Search for the cell housing the specified text and yield its [X, Y] center coordinate. 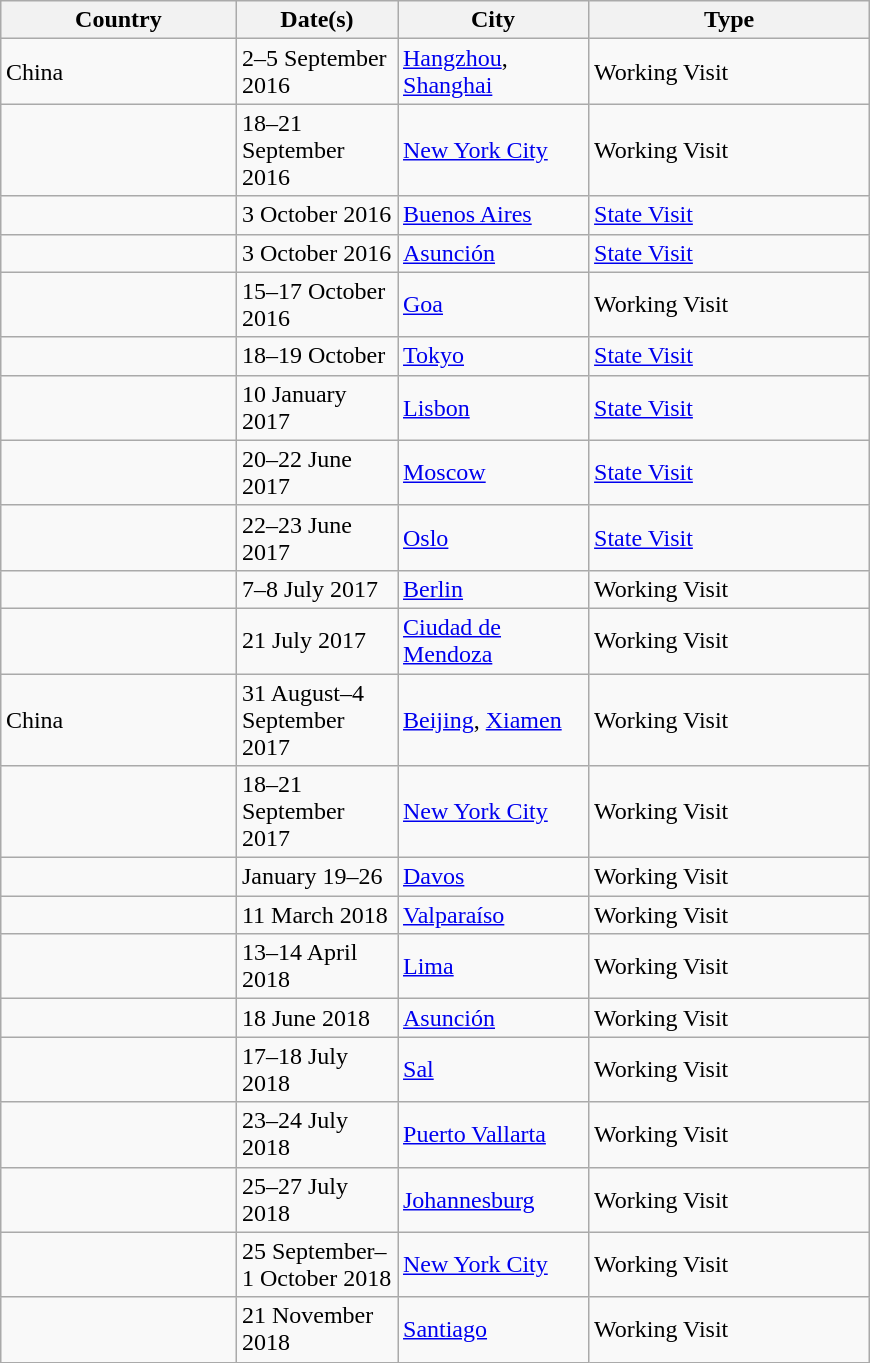
21 July 2017 [316, 640]
13–14 April 2018 [316, 966]
25–27 July 2018 [316, 1200]
20–22 June 2017 [316, 472]
Valparaíso [494, 915]
15–17 October 2016 [316, 304]
Type [730, 20]
23–24 July 2018 [316, 1134]
Country [118, 20]
25 September–1 October 2018 [316, 1264]
Santiago [494, 1330]
18–21 September 2017 [316, 812]
Date(s) [316, 20]
Puerto Vallarta [494, 1134]
Tokyo [494, 356]
Johannesburg [494, 1200]
January 19–26 [316, 877]
18 June 2018 [316, 1018]
Sal [494, 1070]
2–5 September 2016 [316, 72]
Lisbon [494, 408]
Moscow [494, 472]
31 August–4 September 2017 [316, 720]
Berlin [494, 589]
Davos [494, 877]
21 November 2018 [316, 1330]
Ciudad de Mendoza [494, 640]
7–8 July 2017 [316, 589]
18–19 October [316, 356]
City [494, 20]
Oslo [494, 538]
Hangzhou, Shanghai [494, 72]
11 March 2018 [316, 915]
Goa [494, 304]
10 January 2017 [316, 408]
18–21 September 2016 [316, 150]
22–23 June 2017 [316, 538]
Beijing, Xiamen [494, 720]
Buenos Aires [494, 215]
17–18 July 2018 [316, 1070]
Lima [494, 966]
